Scan for the cell matching the given text and deliver its (x, y) coordinate at center. 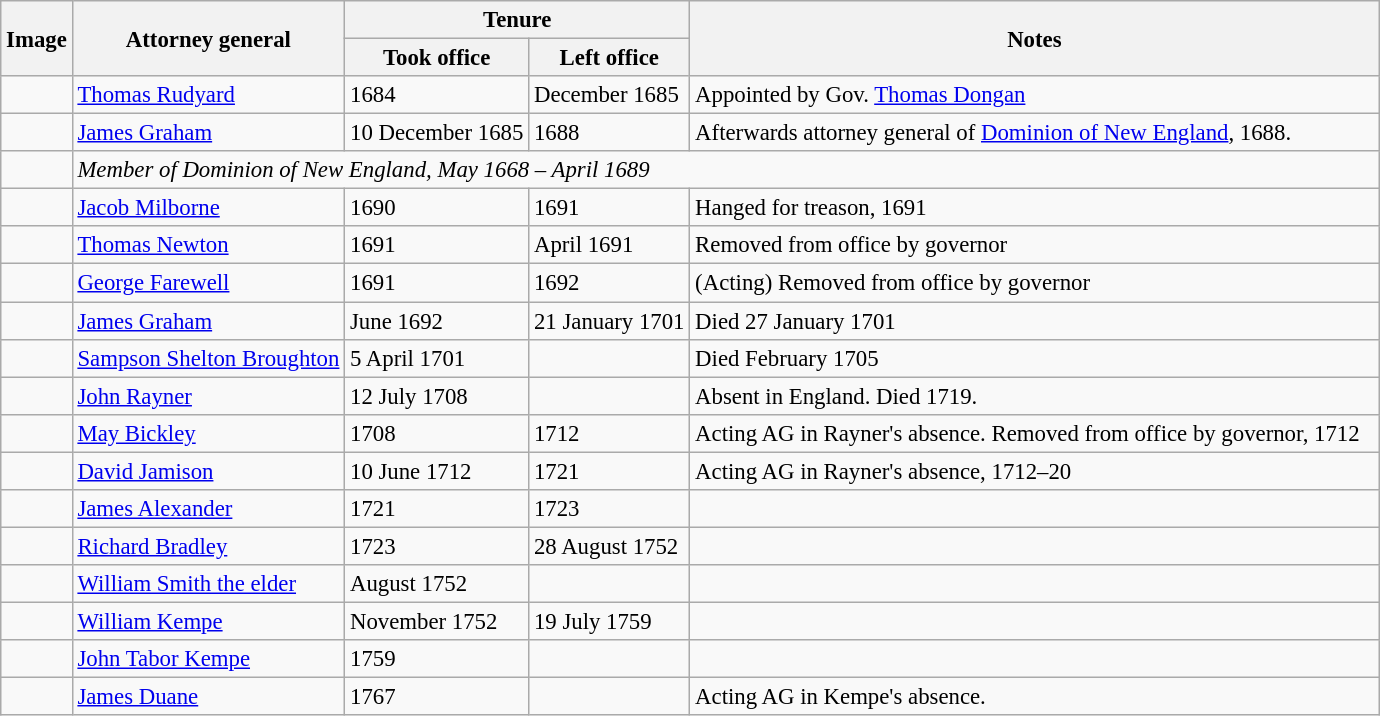
Died 27 January 1701 (1034, 321)
Died February 1705 (1034, 358)
12 July 1708 (437, 396)
Left office (610, 58)
1684 (437, 95)
19 July 1759 (610, 621)
1690 (437, 208)
1692 (610, 283)
George Farewell (208, 283)
28 August 1752 (610, 546)
Sampson Shelton Broughton (208, 358)
Member of Dominion of New England, May 1668 – April 1689 (726, 170)
Notes (1034, 38)
Acting AG in Kempe's absence. (1034, 697)
Image (36, 38)
21 January 1701 (610, 321)
Acting AG in Rayner's absence. Removed from office by governor, 1712 (1034, 433)
5 April 1701 (437, 358)
April 1691 (610, 245)
1712 (610, 433)
Jacob Milborne (208, 208)
David Jamison (208, 471)
Afterwards attorney general of Dominion of New England, 1688. (1034, 133)
1688 (610, 133)
Thomas Rudyard (208, 95)
Tenure (518, 20)
(Acting) Removed from office by governor (1034, 283)
August 1752 (437, 584)
Thomas Newton (208, 245)
Removed from office by governor (1034, 245)
Absent in England. Died 1719. (1034, 396)
John Tabor Kempe (208, 659)
Took office (437, 58)
December 1685 (610, 95)
Appointed by Gov. Thomas Dongan (1034, 95)
John Rayner (208, 396)
James Duane (208, 697)
Richard Bradley (208, 546)
November 1752 (437, 621)
William Kempe (208, 621)
Hanged for treason, 1691 (1034, 208)
1708 (437, 433)
10 June 1712 (437, 471)
1759 (437, 659)
1767 (437, 697)
Acting AG in Rayner's absence, 1712–20 (1034, 471)
James Alexander (208, 509)
June 1692 (437, 321)
Attorney general (208, 38)
William Smith the elder (208, 584)
May Bickley (208, 433)
10 December 1685 (437, 133)
